Provide the [x, y] coordinate of the cell's center where the given text is located.  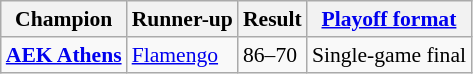
86–70 [272, 55]
Playoff format [389, 19]
Champion [64, 19]
Result [272, 19]
Flamengo [182, 55]
Single-game final [389, 55]
AEK Athens [64, 55]
Runner-up [182, 19]
